Capture the cell that displays the provided text and extract its (X, Y) central coordinate. 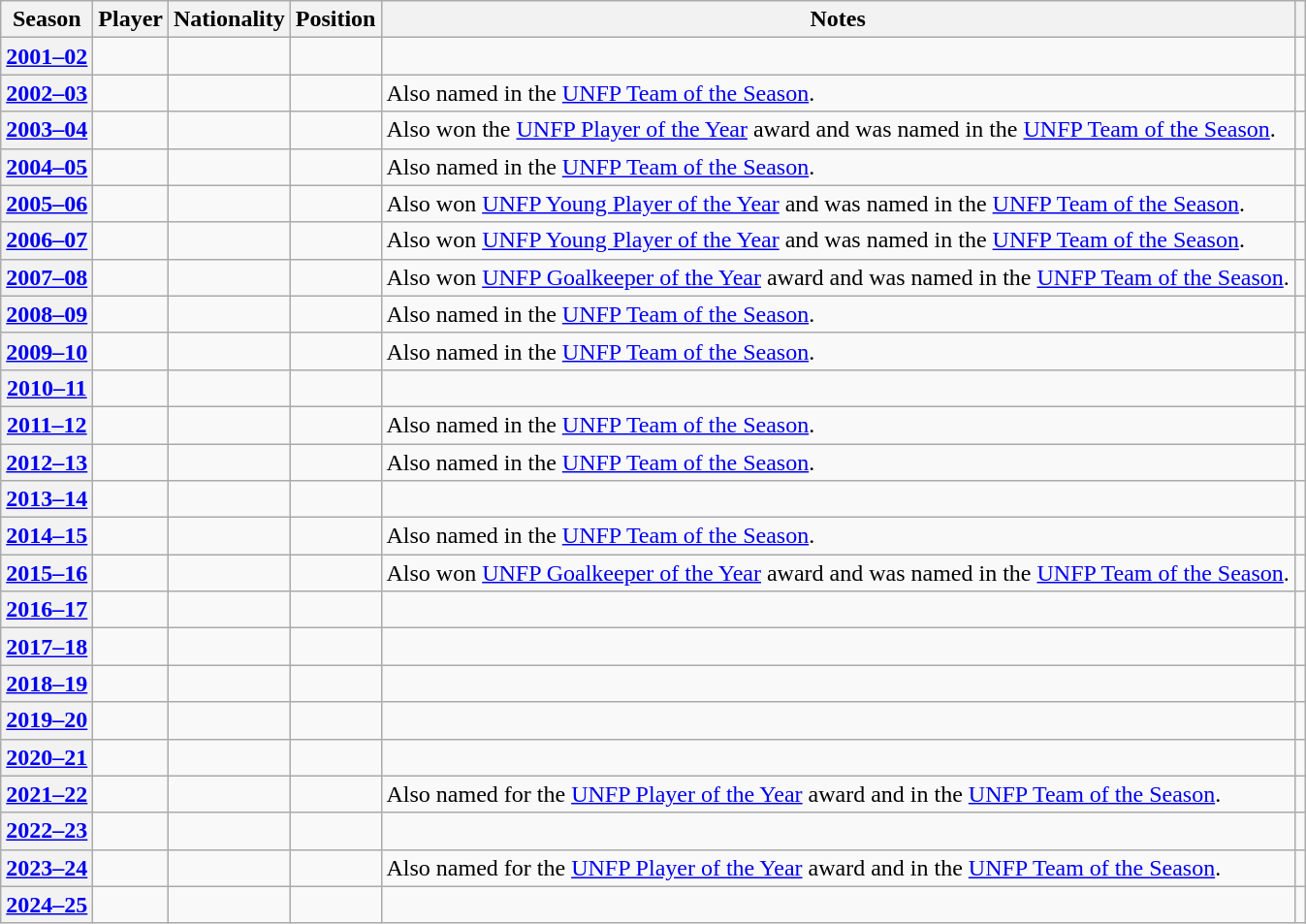
2016–17 (47, 610)
2002–03 (47, 93)
2023–24 (47, 868)
2006–07 (47, 240)
Also won the UNFP Player of the Year award and was named in the UNFP Team of the Season. (838, 130)
2004–05 (47, 167)
Season (47, 19)
2018–19 (47, 684)
2017–18 (47, 647)
2003–04 (47, 130)
Notes (838, 19)
2014–15 (47, 536)
2024–25 (47, 905)
Nationality (230, 19)
2019–20 (47, 720)
2001–02 (47, 56)
Player (131, 19)
2005–06 (47, 204)
2010–11 (47, 388)
2008–09 (47, 314)
2011–12 (47, 425)
2022–23 (47, 831)
2009–10 (47, 351)
Position (335, 19)
2012–13 (47, 462)
2020–21 (47, 757)
2021–22 (47, 794)
2007–08 (47, 277)
2013–14 (47, 499)
2015–16 (47, 573)
